Pinpoint the cell where the given text exists, returning its [X, Y] midpoint coordinate. 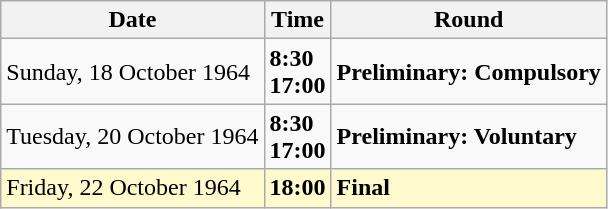
Sunday, 18 October 1964 [132, 72]
Round [468, 20]
18:00 [298, 188]
Tuesday, 20 October 1964 [132, 136]
Preliminary: Compulsory [468, 72]
Time [298, 20]
Date [132, 20]
Friday, 22 October 1964 [132, 188]
Final [468, 188]
Preliminary: Voluntary [468, 136]
